Detect which cell encompasses the target text, then output its (X, Y) center coordinate. 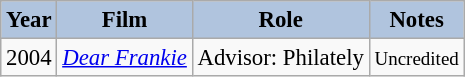
Advisor: Philately (280, 58)
Year (29, 20)
Role (280, 20)
Uncredited (416, 58)
Notes (416, 20)
Film (124, 20)
Dear Frankie (124, 58)
2004 (29, 58)
